From the cell containing the given text, extract its center point as (x, y) coordinate. 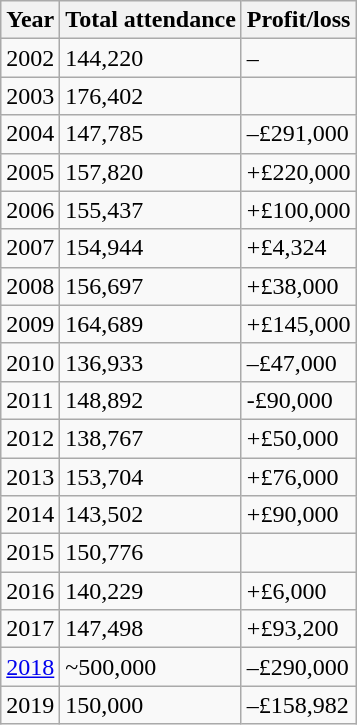
Total attendance (151, 20)
157,820 (151, 172)
147,785 (151, 134)
2011 (30, 400)
2018 (30, 667)
2004 (30, 134)
Year (30, 20)
+£93,200 (298, 629)
+£38,000 (298, 286)
–£290,000 (298, 667)
+£90,000 (298, 515)
2016 (30, 591)
2007 (30, 248)
2005 (30, 172)
–£158,982 (298, 705)
138,767 (151, 438)
–£291,000 (298, 134)
2006 (30, 210)
2002 (30, 58)
– (298, 58)
147,498 (151, 629)
~500,000 (151, 667)
+£76,000 (298, 477)
-£90,000 (298, 400)
+£220,000 (298, 172)
150,776 (151, 553)
2014 (30, 515)
2019 (30, 705)
153,704 (151, 477)
143,502 (151, 515)
+£100,000 (298, 210)
+£4,324 (298, 248)
+£145,000 (298, 324)
2003 (30, 96)
144,220 (151, 58)
148,892 (151, 400)
2010 (30, 362)
2013 (30, 477)
164,689 (151, 324)
155,437 (151, 210)
2017 (30, 629)
156,697 (151, 286)
2009 (30, 324)
176,402 (151, 96)
2008 (30, 286)
+£6,000 (298, 591)
136,933 (151, 362)
2015 (30, 553)
154,944 (151, 248)
140,229 (151, 591)
Profit/loss (298, 20)
–£47,000 (298, 362)
150,000 (151, 705)
+£50,000 (298, 438)
2012 (30, 438)
